Scan for the cell matching the given text and deliver its [x, y] coordinate at center. 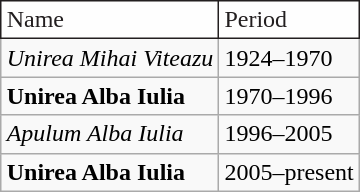
Name [110, 20]
Unirea Mihai Viteazu [110, 58]
Apulum Alba Iulia [110, 134]
Period [289, 20]
1970–1996 [289, 96]
2005–present [289, 172]
1996–2005 [289, 134]
1924–1970 [289, 58]
